From the cell containing the given text, extract its center point as [x, y] coordinate. 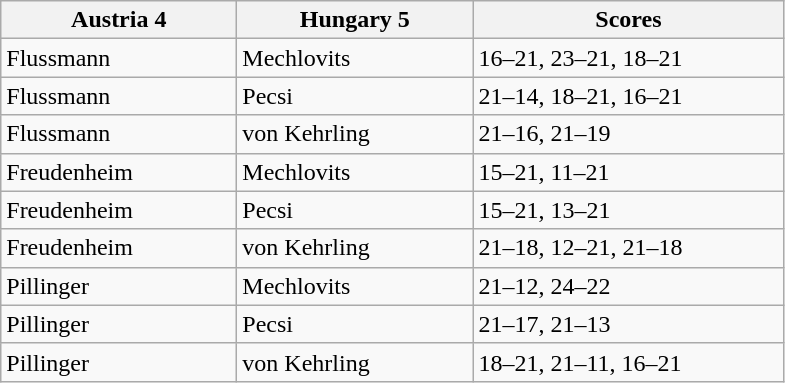
Scores [628, 20]
Austria 4 [119, 20]
16–21, 23–21, 18–21 [628, 58]
21–16, 21–19 [628, 134]
Hungary 5 [355, 20]
18–21, 21–11, 16–21 [628, 362]
21–18, 12–21, 21–18 [628, 248]
21–14, 18–21, 16–21 [628, 96]
15–21, 11–21 [628, 172]
21–12, 24–22 [628, 286]
21–17, 21–13 [628, 324]
15–21, 13–21 [628, 210]
